Search for the cell housing the specified text and yield its (X, Y) center coordinate. 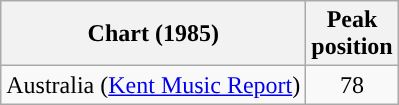
78 (352, 85)
Chart (1985) (154, 34)
Australia (Kent Music Report) (154, 85)
Peakposition (352, 34)
